Return the [x, y] coordinate for the center point of the cell that contains the specified text.  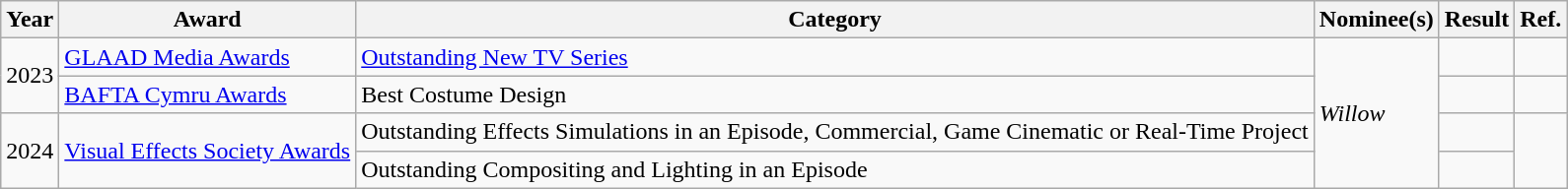
GLAAD Media Awards [207, 57]
Outstanding Compositing and Lighting in an Episode [835, 169]
2024 [30, 151]
BAFTA Cymru Awards [207, 94]
Category [835, 20]
Visual Effects Society Awards [207, 151]
Award [207, 20]
Willow [1377, 113]
Year [30, 20]
Best Costume Design [835, 94]
Result [1476, 20]
Nominee(s) [1377, 20]
2023 [30, 76]
Ref. [1540, 20]
Outstanding New TV Series [835, 57]
Outstanding Effects Simulations in an Episode, Commercial, Game Cinematic or Real-Time Project [835, 132]
